From the cell containing the given text, extract its center point as [x, y] coordinate. 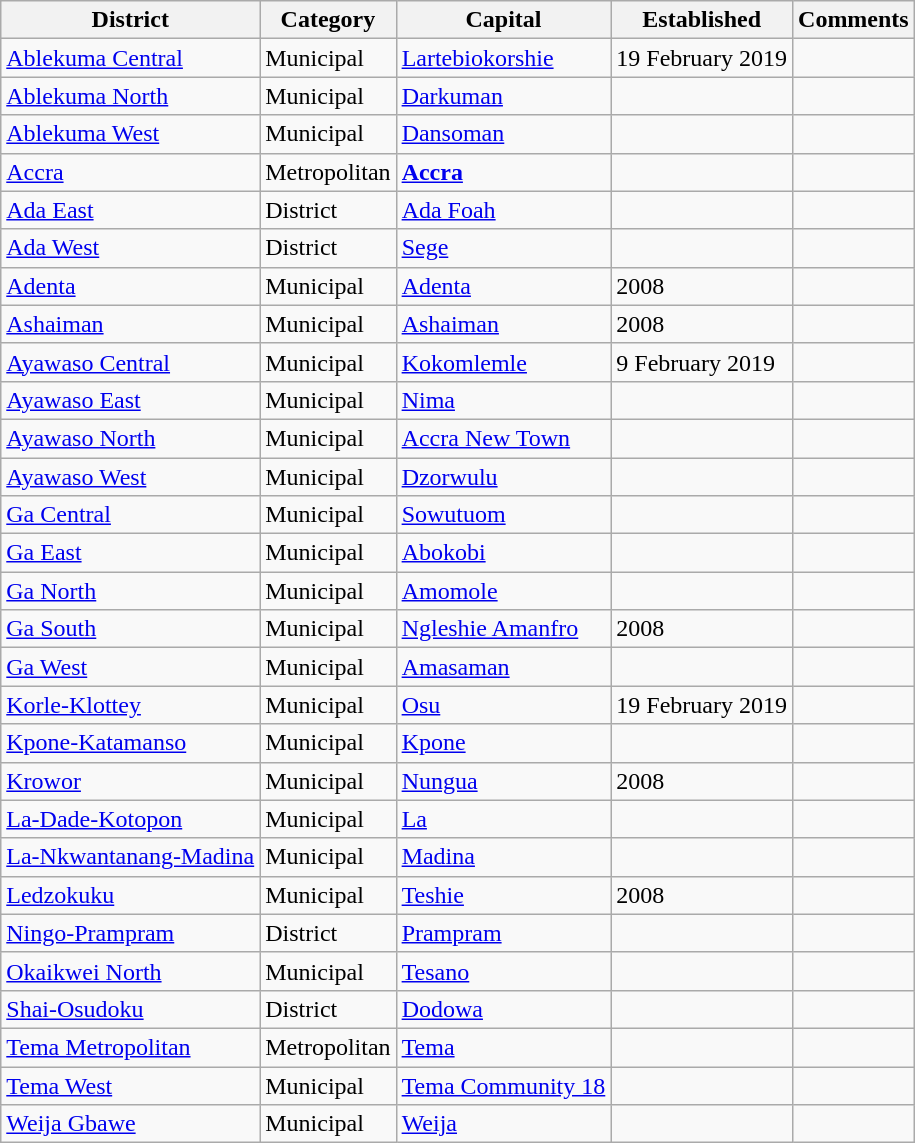
Ayawaso Central [130, 362]
La-Dade-Kotopon [130, 819]
Dzorwulu [504, 477]
Kpone-Katamanso [130, 743]
Abokobi [504, 553]
Osu [504, 705]
Tema [504, 1047]
Darkuman [504, 96]
Ga Central [130, 515]
Okaikwei North [130, 971]
Ada West [130, 248]
Madina [504, 857]
Kpone [504, 743]
Comments [854, 20]
Ayawaso West [130, 477]
Tema Community 18 [504, 1085]
Kokomlemle [504, 362]
Sege [504, 248]
Prampram [504, 933]
La [504, 819]
Weija [504, 1124]
Amomole [504, 591]
Weija Gbawe [130, 1124]
Dodowa [504, 1009]
Capital [504, 20]
Ayawaso North [130, 438]
9 February 2019 [702, 362]
Shai-Osudoku [130, 1009]
Nungua [504, 781]
Ngleshie Amanfro [504, 629]
Korle-Klottey [130, 705]
Ayawaso East [130, 400]
Sowutuom [504, 515]
Ada Foah [504, 210]
Ningo-Prampram [130, 933]
Ablekuma Central [130, 58]
Teshie [504, 895]
Amasaman [504, 667]
Dansoman [504, 134]
Accra New Town [504, 438]
Tesano [504, 971]
Ada East [130, 210]
Tema West [130, 1085]
Ga East [130, 553]
Ga North [130, 591]
Nima [504, 400]
Ga South [130, 629]
Ga West [130, 667]
Tema Metropolitan [130, 1047]
Lartebiokorshie [504, 58]
La-Nkwantanang-Madina [130, 857]
Ledzokuku [130, 895]
Ablekuma North [130, 96]
Established [702, 20]
Krowor [130, 781]
Ablekuma West [130, 134]
Category [328, 20]
